Pinpoint the cell where the given text exists, returning its [X, Y] midpoint coordinate. 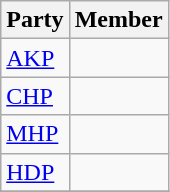
HDP [35, 172]
AKP [35, 58]
Party [35, 20]
MHP [35, 134]
Member [118, 20]
CHP [35, 96]
